For the text-containing cell, return its midpoint in [x, y] coordinate format. 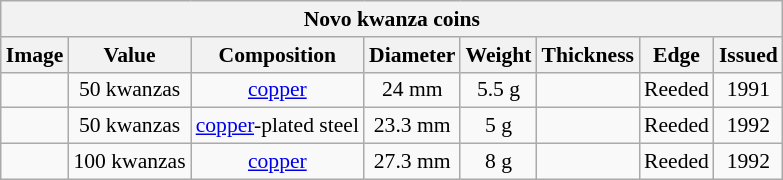
24 mm [412, 90]
5 g [498, 126]
Image [35, 55]
Thickness [588, 55]
Value [129, 55]
100 kwanzas [129, 162]
23.3 mm [412, 126]
1991 [748, 90]
Issued [748, 55]
Composition [278, 55]
Diameter [412, 55]
Novo kwanza coins [392, 19]
Weight [498, 55]
Edge [676, 55]
27.3 mm [412, 162]
5.5 g [498, 90]
8 g [498, 162]
copper-plated steel [278, 126]
